Extract the [X, Y] coordinate from the center of the cell holding the provided text.  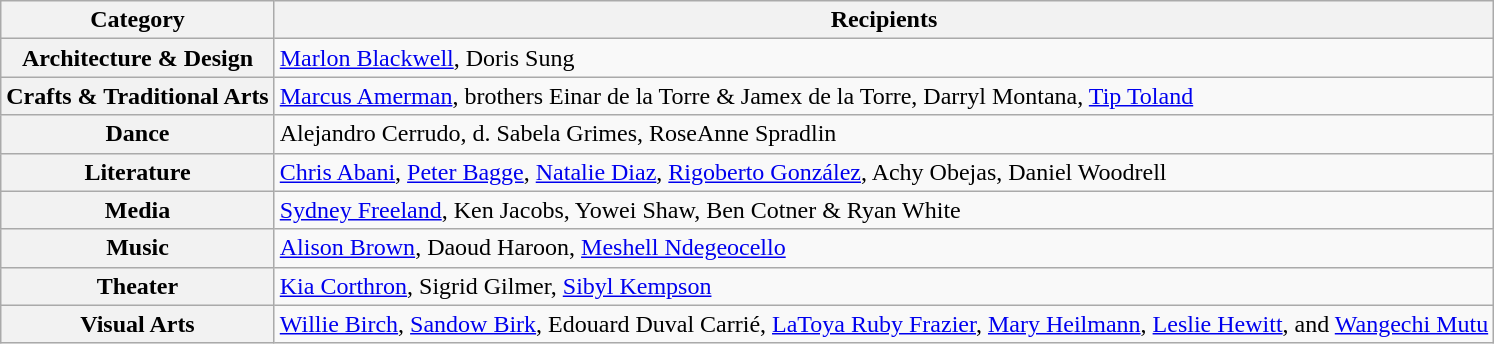
Literature [138, 172]
Dance [138, 134]
Media [138, 210]
Alison Brown, Daoud Haroon, Meshell Ndegeocello [884, 248]
Theater [138, 286]
Marcus Amerman, brothers Einar de la Torre & Jamex de la Torre, Darryl Montana, Tip Toland [884, 96]
Kia Corthron, Sigrid Gilmer, Sibyl Kempson [884, 286]
Chris Abani, Peter Bagge, Natalie Diaz, Rigoberto González, Achy Obejas, Daniel Woodrell [884, 172]
Recipients [884, 20]
Willie Birch, Sandow Birk, Edouard Duval Carrié, LaToya Ruby Frazier, Mary Heilmann, Leslie Hewitt, and Wangechi Mutu [884, 324]
Visual Arts [138, 324]
Crafts & Traditional Arts [138, 96]
Architecture & Design [138, 58]
Music [138, 248]
Marlon Blackwell, Doris Sung [884, 58]
Alejandro Cerrudo, d. Sabela Grimes, RoseAnne Spradlin [884, 134]
Category [138, 20]
Sydney Freeland, Ken Jacobs, Yowei Shaw, Ben Cotner & Ryan White [884, 210]
